Output the (x, y) coordinate of the center of the cell containing the given text.  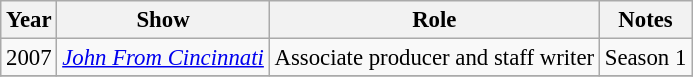
Year (29, 20)
John From Cincinnati (163, 58)
Notes (645, 20)
Role (434, 20)
Show (163, 20)
Season 1 (645, 58)
Associate producer and staff writer (434, 58)
2007 (29, 58)
